Search for the cell housing the specified text and yield its (X, Y) center coordinate. 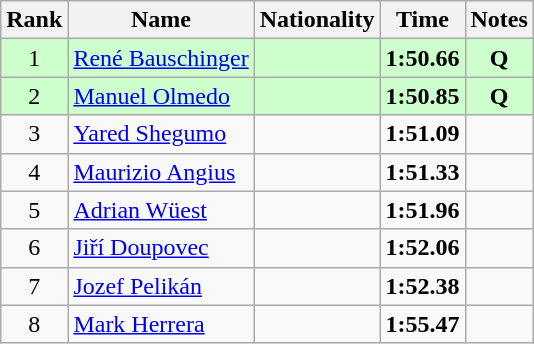
2 (34, 96)
Yared Shegumo (161, 134)
1:51.96 (422, 210)
Adrian Wüest (161, 210)
5 (34, 210)
Nationality (317, 20)
Jiří Doupovec (161, 248)
Maurizio Angius (161, 172)
Rank (34, 20)
Name (161, 20)
1:52.06 (422, 248)
3 (34, 134)
6 (34, 248)
4 (34, 172)
Jozef Pelikán (161, 286)
1 (34, 58)
Manuel Olmedo (161, 96)
1:51.09 (422, 134)
7 (34, 286)
Mark Herrera (161, 324)
1:55.47 (422, 324)
René Bauschinger (161, 58)
8 (34, 324)
1:52.38 (422, 286)
1:50.66 (422, 58)
1:50.85 (422, 96)
1:51.33 (422, 172)
Time (422, 20)
Notes (499, 20)
